Capture the cell that displays the provided text and extract its [X, Y] central coordinate. 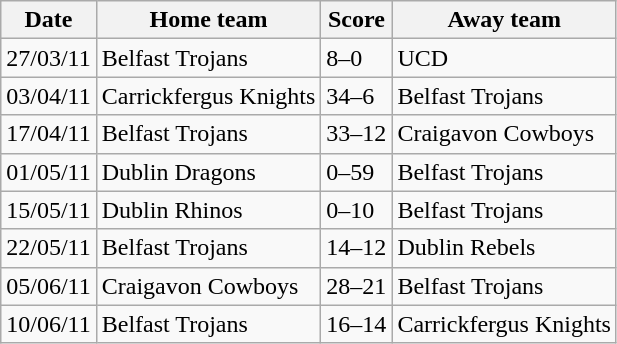
0–10 [356, 210]
10/06/11 [49, 324]
UCD [504, 58]
28–21 [356, 286]
34–6 [356, 96]
33–12 [356, 134]
17/04/11 [49, 134]
Dublin Rebels [504, 248]
27/03/11 [49, 58]
16–14 [356, 324]
Score [356, 20]
Dublin Rhinos [208, 210]
01/05/11 [49, 172]
8–0 [356, 58]
Dublin Dragons [208, 172]
15/05/11 [49, 210]
Home team [208, 20]
03/04/11 [49, 96]
22/05/11 [49, 248]
0–59 [356, 172]
05/06/11 [49, 286]
14–12 [356, 248]
Away team [504, 20]
Date [49, 20]
